Output the [x, y] coordinate of the center of the cell containing the given text.  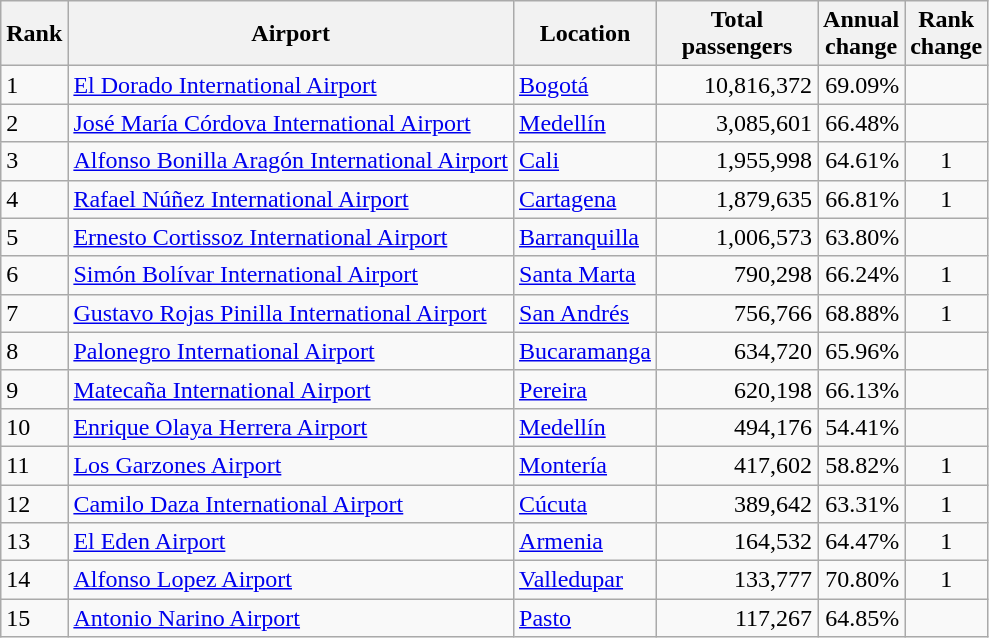
Airport [291, 34]
66.48% [862, 123]
José María Córdova International Airport [291, 123]
68.88% [862, 313]
El Dorado International Airport [291, 85]
790,298 [738, 275]
5 [34, 237]
11 [34, 465]
9 [34, 389]
Rankchange [946, 34]
1,879,635 [738, 199]
Barranquilla [586, 237]
Totalpassengers [738, 34]
Los Garzones Airport [291, 465]
63.80% [862, 237]
Bogotá [586, 85]
64.85% [862, 618]
1,955,998 [738, 161]
4 [34, 199]
Montería [586, 465]
Cartagena [586, 199]
64.47% [862, 542]
Valledupar [586, 580]
6 [34, 275]
10,816,372 [738, 85]
10 [34, 427]
Armenia [586, 542]
64.61% [862, 161]
117,267 [738, 618]
756,766 [738, 313]
Alfonso Lopez Airport [291, 580]
1,006,573 [738, 237]
Rank [34, 34]
620,198 [738, 389]
164,532 [738, 542]
Bucaramanga [586, 351]
12 [34, 503]
389,642 [738, 503]
Rafael Núñez International Airport [291, 199]
494,176 [738, 427]
2 [34, 123]
Palonegro International Airport [291, 351]
70.80% [862, 580]
Camilo Daza International Airport [291, 503]
133,777 [738, 580]
54.41% [862, 427]
Pasto [586, 618]
69.09% [862, 85]
Pereira [586, 389]
13 [34, 542]
Santa Marta [586, 275]
3 [34, 161]
Ernesto Cortissoz International Airport [291, 237]
417,602 [738, 465]
Location [586, 34]
Cali [586, 161]
66.13% [862, 389]
Annualchange [862, 34]
Alfonso Bonilla Aragón International Airport [291, 161]
8 [34, 351]
66.81% [862, 199]
Matecaña International Airport [291, 389]
Simón Bolívar International Airport [291, 275]
7 [34, 313]
Gustavo Rojas Pinilla International Airport [291, 313]
63.31% [862, 503]
634,720 [738, 351]
58.82% [862, 465]
15 [34, 618]
66.24% [862, 275]
65.96% [862, 351]
3,085,601 [738, 123]
Antonio Narino Airport [291, 618]
San Andrés [586, 313]
Enrique Olaya Herrera Airport [291, 427]
El Eden Airport [291, 542]
14 [34, 580]
Cúcuta [586, 503]
